For the text-containing cell, return its midpoint in (X, Y) coordinate format. 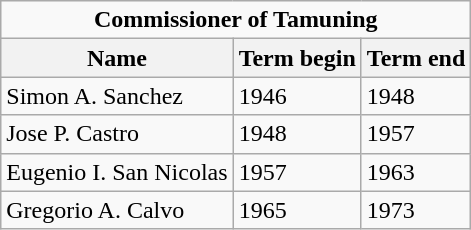
Eugenio I. San Nicolas (117, 172)
1973 (416, 210)
Commissioner of Tamuning (236, 20)
1963 (416, 172)
1946 (297, 96)
Term begin (297, 58)
Simon A. Sanchez (117, 96)
Jose P. Castro (117, 134)
Term end (416, 58)
Gregorio A. Calvo (117, 210)
1965 (297, 210)
Name (117, 58)
